Locate the cell with the specified text and output its [x, y] center coordinate. 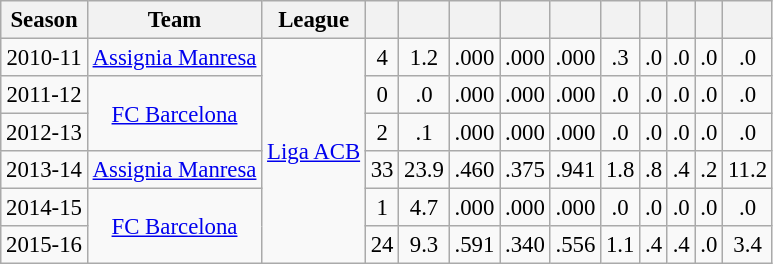
.591 [474, 245]
1 [382, 208]
23.9 [424, 170]
2010-11 [44, 58]
0 [382, 95]
1.1 [620, 245]
4 [382, 58]
.340 [525, 245]
.941 [575, 170]
2 [382, 133]
.8 [654, 170]
Team [174, 20]
24 [382, 245]
.2 [709, 170]
.1 [424, 133]
11.2 [748, 170]
.3 [620, 58]
League [314, 20]
2013-14 [44, 170]
2015-16 [44, 245]
Season [44, 20]
2014-15 [44, 208]
.460 [474, 170]
.375 [525, 170]
.556 [575, 245]
33 [382, 170]
9.3 [424, 245]
2012-13 [44, 133]
3.4 [748, 245]
4.7 [424, 208]
1.8 [620, 170]
1.2 [424, 58]
2011-12 [44, 95]
